Detect which cell encompasses the target text, then output its (X, Y) center coordinate. 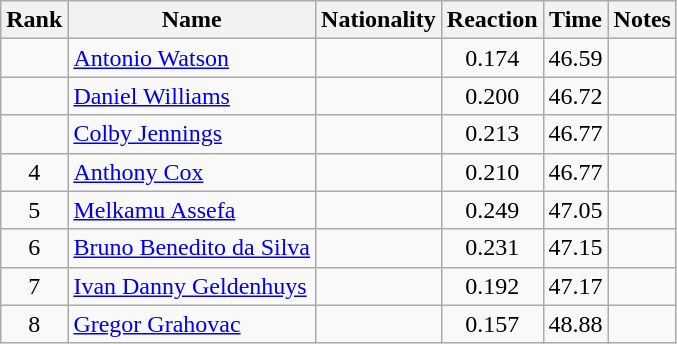
4 (34, 172)
46.72 (576, 96)
46.59 (576, 58)
0.210 (492, 172)
Nationality (379, 20)
47.17 (576, 286)
0.174 (492, 58)
0.231 (492, 248)
5 (34, 210)
Daniel Williams (192, 96)
Name (192, 20)
Time (576, 20)
6 (34, 248)
0.157 (492, 324)
Antonio Watson (192, 58)
Reaction (492, 20)
Anthony Cox (192, 172)
Melkamu Assefa (192, 210)
7 (34, 286)
Gregor Grahovac (192, 324)
Rank (34, 20)
Colby Jennings (192, 134)
47.15 (576, 248)
8 (34, 324)
0.200 (492, 96)
Notes (642, 20)
Bruno Benedito da Silva (192, 248)
47.05 (576, 210)
Ivan Danny Geldenhuys (192, 286)
48.88 (576, 324)
0.249 (492, 210)
0.192 (492, 286)
0.213 (492, 134)
